For the text-containing cell, return its midpoint in [x, y] coordinate format. 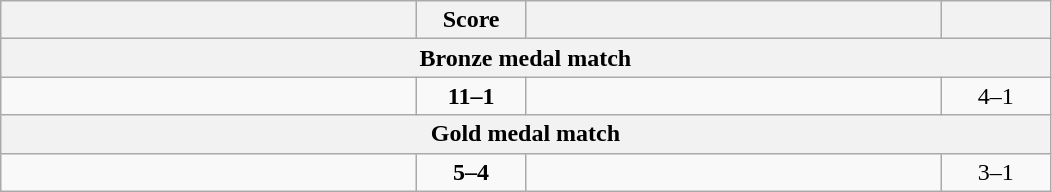
Gold medal match [526, 134]
Score [472, 20]
3–1 [996, 172]
Bronze medal match [526, 58]
4–1 [996, 96]
5–4 [472, 172]
11–1 [472, 96]
